Locate the cell with the specified text and output its (x, y) center coordinate. 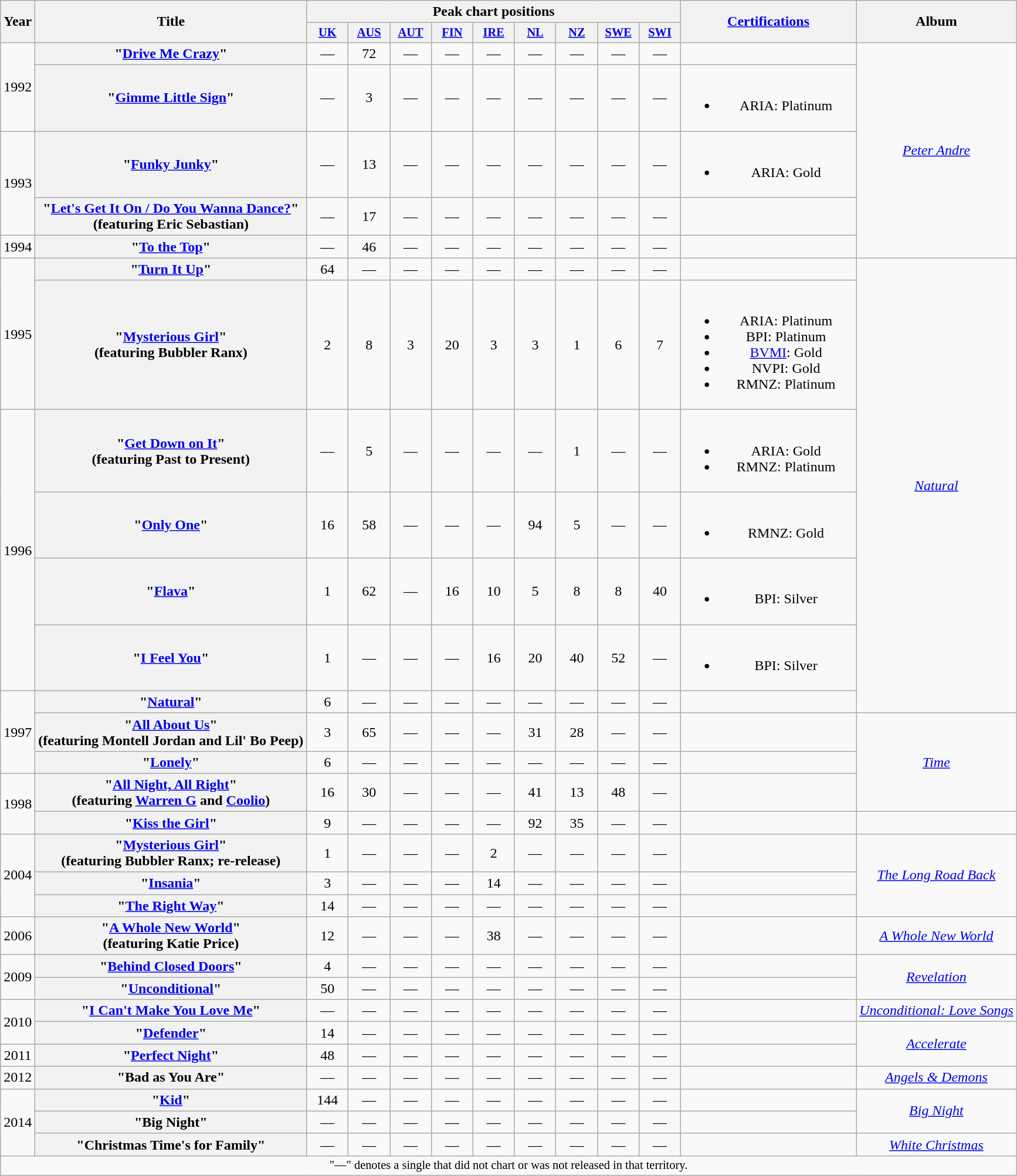
58 (369, 525)
41 (535, 793)
2012 (18, 1078)
17 (369, 217)
35 (577, 822)
2004 (18, 875)
A Whole New World (937, 936)
Angels & Demons (937, 1078)
"Mysterious Girl"(featuring Bubbler Ranx; re-release) (171, 852)
38 (494, 936)
"Drive Me Crazy" (171, 53)
Peter Andre (937, 150)
RMNZ: Gold (768, 525)
Accelerate (937, 1044)
30 (369, 793)
White Christmas (937, 1144)
2014 (18, 1122)
64 (327, 269)
"—" denotes a single that did not chart or was not released in that territory. (509, 1165)
"All About Us"(featuring Montell Jordan and Lil' Bo Peep) (171, 732)
46 (369, 247)
1994 (18, 247)
144 (327, 1100)
"To the Top" (171, 247)
28 (577, 732)
SWE (618, 33)
72 (369, 53)
The Long Road Back (937, 875)
"I Can't Make You Love Me" (171, 1011)
Certifications (768, 22)
"All Night, All Right"(featuring Warren G and Coolio) (171, 793)
ARIA: Gold (768, 164)
"Let's Get It On / Do You Wanna Dance?"(featuring Eric Sebastian) (171, 217)
"Flava" (171, 591)
7 (660, 345)
"Natural" (171, 702)
92 (535, 822)
AUT (411, 33)
"Perfect Night" (171, 1055)
"Defender" (171, 1033)
"Turn It Up" (171, 269)
"Only One" (171, 525)
ARIA: PlatinumBPI: PlatinumBVMI: GoldNVPI: GoldRMNZ: Platinum (768, 345)
2010 (18, 1022)
2009 (18, 977)
1992 (18, 87)
1997 (18, 732)
1996 (18, 550)
4 (327, 966)
94 (535, 525)
31 (535, 732)
"Insania" (171, 883)
"Funky Junky" (171, 164)
"Mysterious Girl"(featuring Bubbler Ranx) (171, 345)
"Behind Closed Doors" (171, 966)
Time (937, 762)
FIN (452, 33)
ARIA: GoldRMNZ: Platinum (768, 451)
52 (618, 658)
Peak chart positions (494, 12)
2011 (18, 1055)
1998 (18, 803)
1995 (18, 334)
"Christmas Time's for Family" (171, 1144)
"The Right Way" (171, 906)
62 (369, 591)
Year (18, 22)
Album (937, 22)
Revelation (937, 977)
NZ (577, 33)
1993 (18, 183)
Natural (937, 485)
"Kid" (171, 1100)
UK (327, 33)
65 (369, 732)
12 (327, 936)
"Big Night" (171, 1122)
9 (327, 822)
IRE (494, 33)
NL (535, 33)
"Bad as You Are" (171, 1078)
"Lonely" (171, 762)
"Unconditional" (171, 988)
"Get Down on It"(featuring Past to Present) (171, 451)
50 (327, 988)
"A Whole New World"(featuring Katie Price) (171, 936)
10 (494, 591)
"I Feel You" (171, 658)
"Kiss the Girl" (171, 822)
Unconditional: Love Songs (937, 1011)
SWI (660, 33)
"Gimme Little Sign" (171, 98)
ARIA: Platinum (768, 98)
AUS (369, 33)
Title (171, 22)
Big Night (937, 1111)
2006 (18, 936)
